Find where the given text appears and provide that cell's center as (x, y) coordinate. 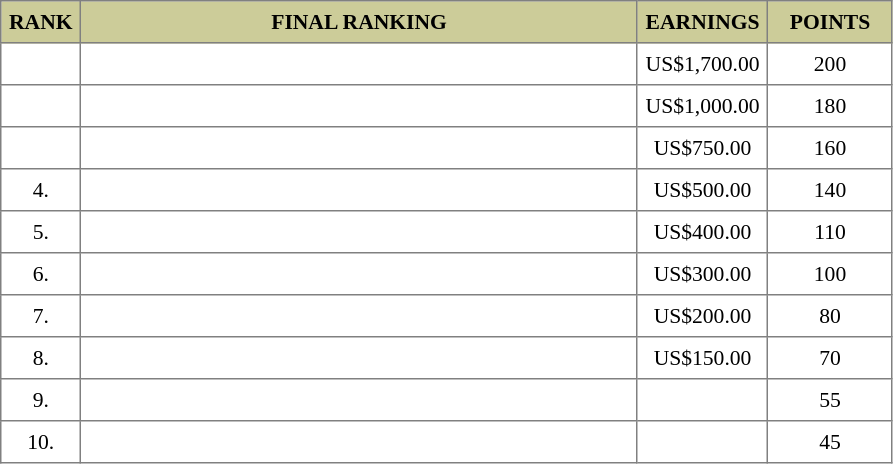
200 (830, 64)
70 (830, 358)
US$1,700.00 (702, 64)
EARNINGS (702, 22)
6. (41, 274)
POINTS (830, 22)
160 (830, 148)
80 (830, 316)
US$200.00 (702, 316)
7. (41, 316)
180 (830, 106)
US$400.00 (702, 232)
10. (41, 442)
5. (41, 232)
US$150.00 (702, 358)
9. (41, 400)
110 (830, 232)
US$300.00 (702, 274)
US$750.00 (702, 148)
US$1,000.00 (702, 106)
100 (830, 274)
55 (830, 400)
45 (830, 442)
FINAL RANKING (359, 22)
US$500.00 (702, 190)
140 (830, 190)
8. (41, 358)
RANK (41, 22)
4. (41, 190)
